Capture the cell that displays the provided text and extract its (x, y) central coordinate. 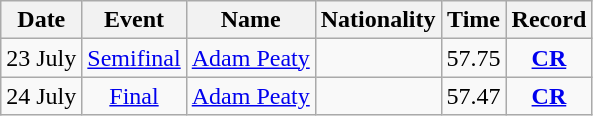
23 July (42, 58)
Date (42, 20)
Final (134, 96)
57.47 (474, 96)
Time (474, 20)
Semifinal (134, 58)
Nationality (378, 20)
Record (549, 20)
24 July (42, 96)
57.75 (474, 58)
Event (134, 20)
Name (250, 20)
